Determine the [X, Y] coordinate at the center of the cell enclosing the given text.  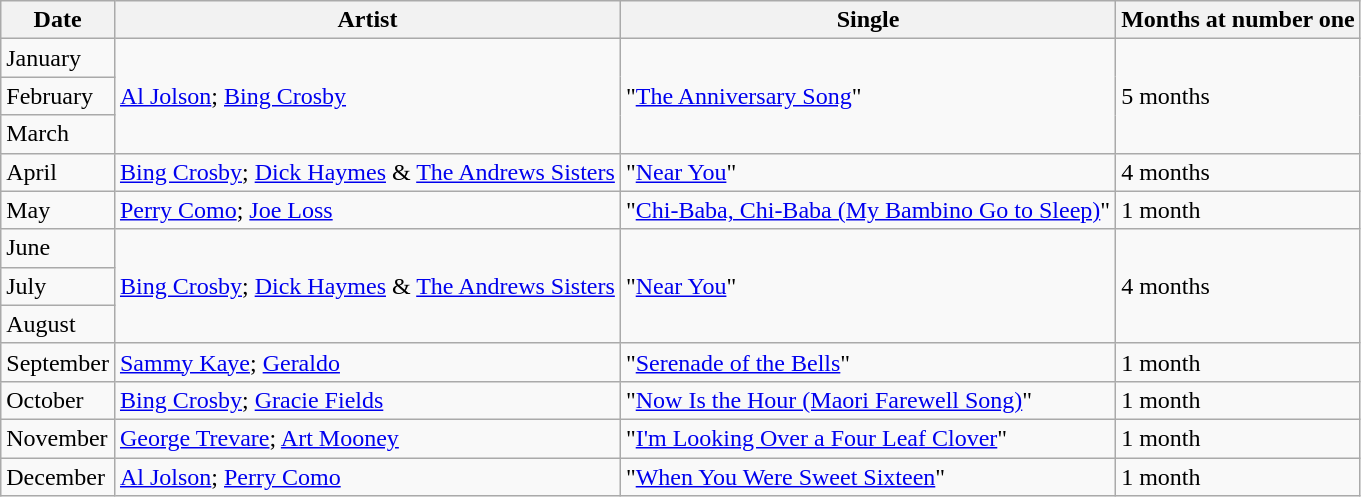
George Trevare; Art Mooney [367, 438]
"When You Were Sweet Sixteen" [868, 477]
"Now Is the Hour (Maori Farewell Song)" [868, 400]
August [58, 324]
"Chi-Baba, Chi-Baba (My Bambino Go to Sleep)" [868, 210]
May [58, 210]
April [58, 172]
Months at number one [1238, 20]
Al Jolson; Bing Crosby [367, 96]
Bing Crosby; Gracie Fields [367, 400]
July [58, 286]
January [58, 58]
"Serenade of the Bells" [868, 362]
March [58, 134]
September [58, 362]
June [58, 248]
Sammy Kaye; Geraldo [367, 362]
"The Anniversary Song" [868, 96]
"I'm Looking Over a Four Leaf Clover" [868, 438]
5 months [1238, 96]
February [58, 96]
November [58, 438]
Artist [367, 20]
October [58, 400]
Single [868, 20]
Perry Como; Joe Loss [367, 210]
Al Jolson; Perry Como [367, 477]
Date [58, 20]
December [58, 477]
